Return the [X, Y] coordinate for the center point of the cell that contains the specified text.  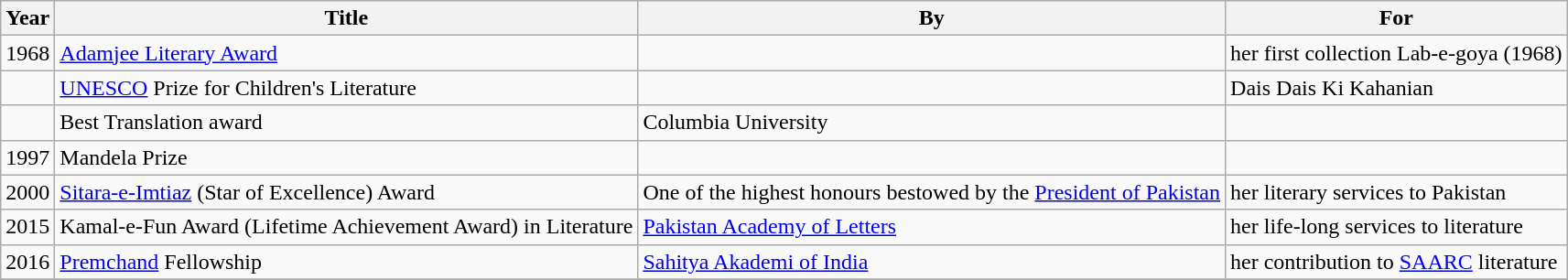
Sahitya Akademi of India [932, 262]
Dais Dais Ki Kahanian [1397, 88]
2015 [27, 227]
Year [27, 18]
1997 [27, 157]
One of the highest honours bestowed by the President of Pakistan [932, 192]
Best Translation award [346, 123]
By [932, 18]
Pakistan Academy of Letters [932, 227]
UNESCO Prize for Children's Literature [346, 88]
her literary services to Pakistan [1397, 192]
her life-long services to literature [1397, 227]
Mandela Prize [346, 157]
Premchand Fellowship [346, 262]
Title [346, 18]
Kamal-e-Fun Award (Lifetime Achievement Award) in Literature [346, 227]
her contribution to SAARC literature [1397, 262]
Adamjee Literary Award [346, 53]
2000 [27, 192]
1968 [27, 53]
her first collection Lab-e-goya (1968) [1397, 53]
For [1397, 18]
Columbia University [932, 123]
2016 [27, 262]
Sitara-e-Imtiaz (Star of Excellence) Award [346, 192]
